Provide the (x, y) coordinate of the cell's center where the given text is located.  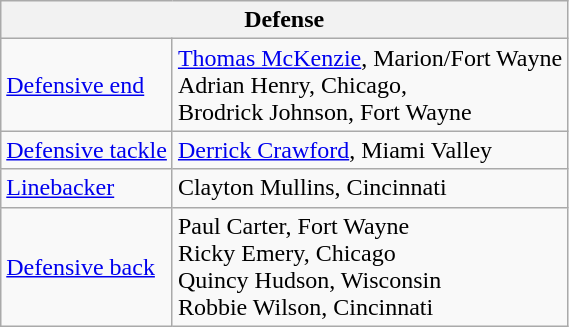
Clayton Mullins, Cincinnati (370, 188)
Defense (284, 20)
Paul Carter, Fort WayneRicky Emery, ChicagoQuincy Hudson, WisconsinRobbie Wilson, Cincinnati (370, 266)
Derrick Crawford, Miami Valley (370, 150)
Defensive end (87, 85)
Thomas McKenzie, Marion/Fort WayneAdrian Henry, Chicago, Brodrick Johnson, Fort Wayne (370, 85)
Defensive tackle (87, 150)
Linebacker (87, 188)
Defensive back (87, 266)
